Search for the cell housing the specified text and yield its [X, Y] center coordinate. 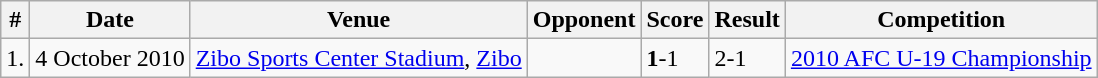
Venue [358, 20]
# [16, 20]
2010 AFC U-19 Championship [941, 58]
1-1 [675, 58]
Competition [941, 20]
Date [110, 20]
4 October 2010 [110, 58]
2-1 [747, 58]
Zibo Sports Center Stadium, Zibo [358, 58]
Score [675, 20]
1. [16, 58]
Result [747, 20]
Opponent [584, 20]
